For the text-containing cell, return its midpoint in (X, Y) coordinate format. 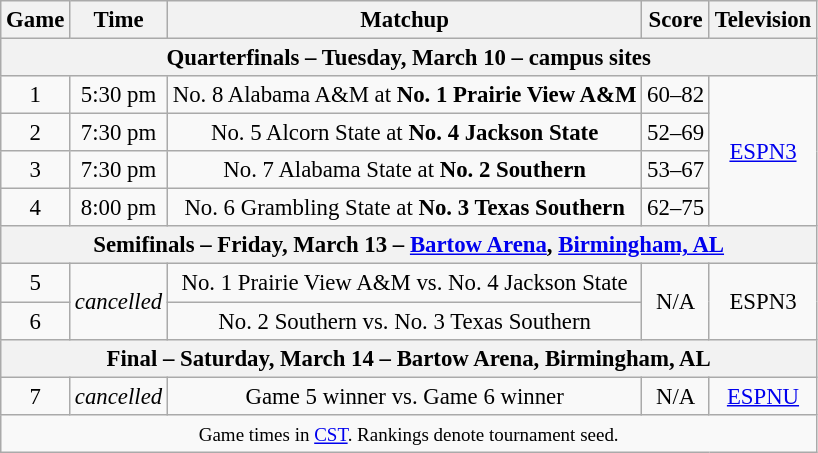
Game 5 winner vs. Game 6 winner (404, 396)
8:00 pm (119, 208)
No. 2 Southern vs. No. 3 Texas Southern (404, 321)
Television (762, 20)
2 (36, 133)
7 (36, 396)
Game (36, 20)
No. 7 Alabama State at No. 2 Southern (404, 170)
No. 1 Prairie View A&M vs. No. 4 Jackson State (404, 283)
Game times in CST. Rankings denote tournament seed. (409, 433)
No. 8 Alabama A&M at No. 1 Prairie View A&M (404, 95)
Score (676, 20)
Time (119, 20)
Semifinals – Friday, March 13 – Bartow Arena, Birmingham, AL (409, 245)
3 (36, 170)
No. 6 Grambling State at No. 3 Texas Southern (404, 208)
5 (36, 283)
60–82 (676, 95)
1 (36, 95)
No. 5 Alcorn State at No. 4 Jackson State (404, 133)
6 (36, 321)
52–69 (676, 133)
62–75 (676, 208)
53–67 (676, 170)
4 (36, 208)
Final – Saturday, March 14 – Bartow Arena, Birmingham, AL (409, 358)
5:30 pm (119, 95)
Quarterfinals – Tuesday, March 10 – campus sites (409, 58)
Matchup (404, 20)
ESPNU (762, 396)
